Search for the cell housing the specified text and yield its (x, y) center coordinate. 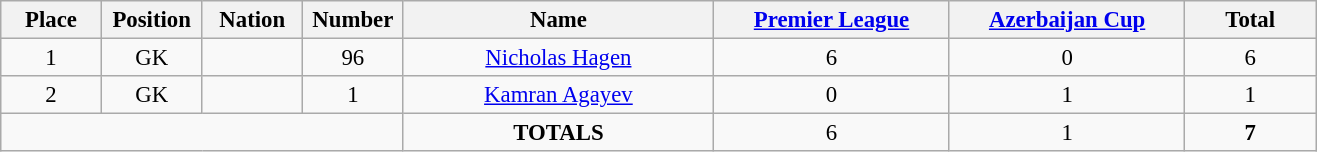
Name (558, 20)
Premier League (832, 20)
Nation (252, 20)
96 (354, 58)
Place (52, 20)
Position (152, 20)
7 (1250, 133)
Total (1250, 20)
Nicholas Hagen (558, 58)
2 (52, 95)
TOTALS (558, 133)
Number (354, 20)
Kamran Agayev (558, 95)
Azerbaijan Cup (1067, 20)
